Capture the cell that displays the provided text and extract its [x, y] central coordinate. 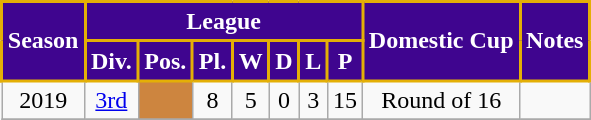
0 [284, 100]
Notes [555, 42]
3 [314, 100]
L [314, 61]
Pos. [166, 61]
P [344, 61]
2019 [44, 100]
Round of 16 [442, 100]
15 [344, 100]
Domestic Cup [442, 42]
League [224, 22]
5 [250, 100]
8 [213, 100]
3rd [112, 100]
Season [44, 42]
D [284, 61]
W [250, 61]
Div. [112, 61]
Pl. [213, 61]
